Pinpoint the cell where the given text exists, returning its (x, y) midpoint coordinate. 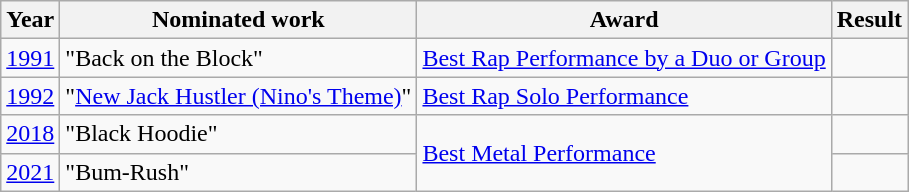
"New Jack Hustler (Nino's Theme)" (238, 96)
1992 (30, 96)
Result (869, 20)
"Back on the Block" (238, 58)
Award (624, 20)
"Black Hoodie" (238, 134)
Best Rap Solo Performance (624, 96)
2021 (30, 172)
Best Rap Performance by a Duo or Group (624, 58)
Year (30, 20)
2018 (30, 134)
Best Metal Performance (624, 153)
Nominated work (238, 20)
1991 (30, 58)
"Bum-Rush" (238, 172)
